Provide the (X, Y) coordinate of the cell's center where the given text is located.  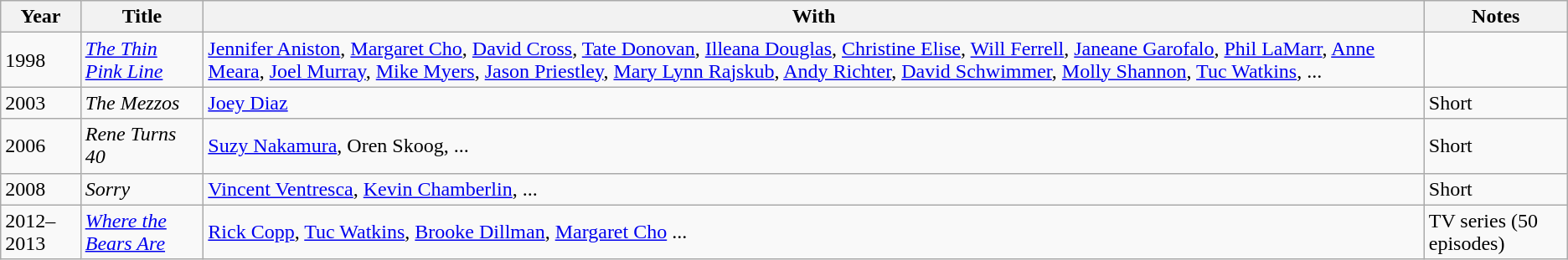
Year (40, 17)
2012–2013 (40, 232)
Joey Diaz (814, 103)
2008 (40, 189)
2003 (40, 103)
Title (142, 17)
1998 (40, 60)
Suzy Nakamura, Oren Skoog, ... (814, 145)
Sorry (142, 189)
Notes (1496, 17)
Rene Turns 40 (142, 145)
Vincent Ventresca, Kevin Chamberlin, ... (814, 189)
Rick Copp, Tuc Watkins, Brooke Dillman, Margaret Cho ... (814, 232)
TV series (50 episodes) (1496, 232)
The Mezzos (142, 103)
2006 (40, 145)
Where the Bears Are (142, 232)
With (814, 17)
The Thin Pink Line (142, 60)
